Identify which cell holds the provided text, then report its [X, Y] central coordinate. 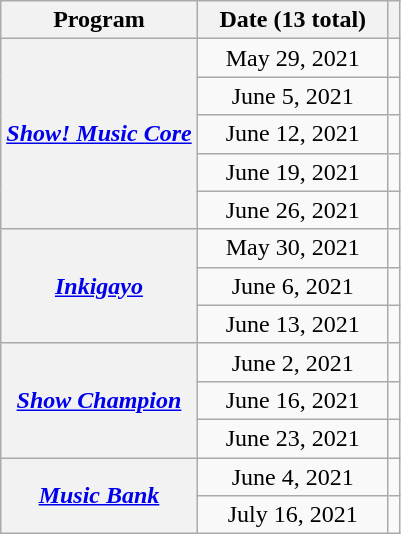
June 13, 2021 [292, 324]
June 2, 2021 [292, 362]
Program [99, 20]
June 16, 2021 [292, 400]
May 30, 2021 [292, 248]
June 23, 2021 [292, 438]
May 29, 2021 [292, 58]
Show! Music Core [99, 134]
June 19, 2021 [292, 172]
June 12, 2021 [292, 134]
June 6, 2021 [292, 286]
Date (13 total) [292, 20]
Inkigayo [99, 286]
June 26, 2021 [292, 210]
Show Champion [99, 400]
Music Bank [99, 496]
June 5, 2021 [292, 96]
July 16, 2021 [292, 515]
June 4, 2021 [292, 477]
